Determine the [X, Y] coordinate at the center of the cell enclosing the given text.  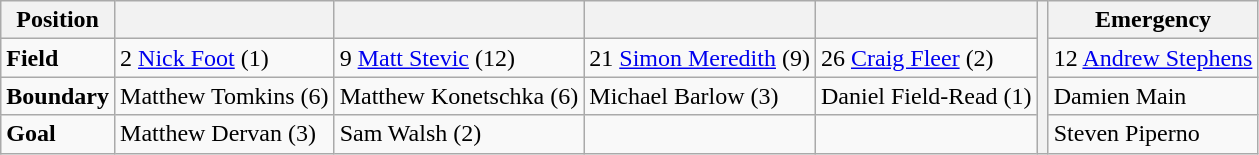
Boundary [58, 96]
21 Simon Meredith (9) [700, 58]
Steven Piperno [1153, 134]
9 Matt Stevic (12) [459, 58]
Matthew Dervan (3) [225, 134]
26 Craig Fleer (2) [926, 58]
Emergency [1153, 20]
Field [58, 58]
Damien Main [1153, 96]
Daniel Field-Read (1) [926, 96]
2 Nick Foot (1) [225, 58]
Position [58, 20]
Matthew Tomkins (6) [225, 96]
Michael Barlow (3) [700, 96]
Matthew Konetschka (6) [459, 96]
Sam Walsh (2) [459, 134]
12 Andrew Stephens [1153, 58]
Goal [58, 134]
